Determine the (x, y) coordinate at the center of the cell enclosing the given text.  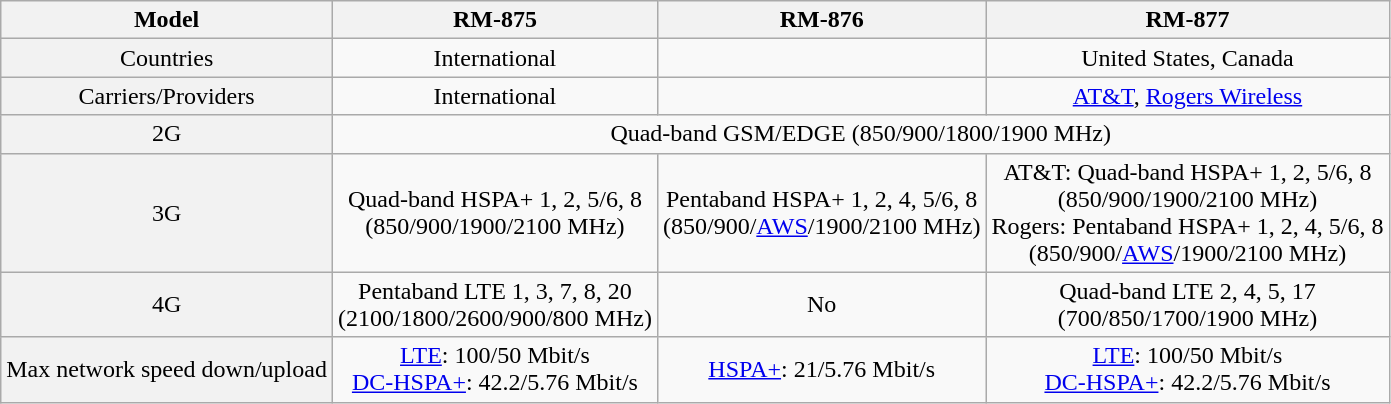
Quad-band LTE 2, 4, 5, 17(700/850/1700/1900 MHz) (1188, 304)
Carriers/Providers (167, 96)
RM-877 (1188, 20)
3G (167, 212)
United States, Canada (1188, 58)
Pentaband LTE 1, 3, 7, 8, 20(2100/1800/2600/900/800 MHz) (494, 304)
Quad-band HSPA+ 1, 2, 5/6, 8(850/900/1900/2100 MHz) (494, 212)
HSPA+: 21/5.76 Mbit/s (821, 370)
AT&T: Quad-band HSPA+ 1, 2, 5/6, 8(850/900/1900/2100 MHz)Rogers: Pentaband HSPA+ 1, 2, 4, 5/6, 8(850/900/AWS/1900/2100 MHz) (1188, 212)
No (821, 304)
Max network speed down/upload (167, 370)
Countries (167, 58)
AT&T, Rogers Wireless (1188, 96)
Model (167, 20)
RM-876 (821, 20)
4G (167, 304)
Pentaband HSPA+ 1, 2, 4, 5/6, 8(850/900/AWS/1900/2100 MHz) (821, 212)
Quad-band GSM/EDGE (850/900/1800/1900 MHz) (860, 134)
2G (167, 134)
RM-875 (494, 20)
